Locate the cell with the specified text and output its (X, Y) center coordinate. 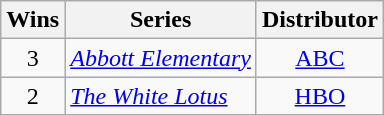
HBO (320, 96)
The White Lotus (161, 96)
Series (161, 20)
ABC (320, 58)
3 (33, 58)
2 (33, 96)
Distributor (320, 20)
Wins (33, 20)
Abbott Elementary (161, 58)
